Identify which cell holds the provided text, then report its (x, y) central coordinate. 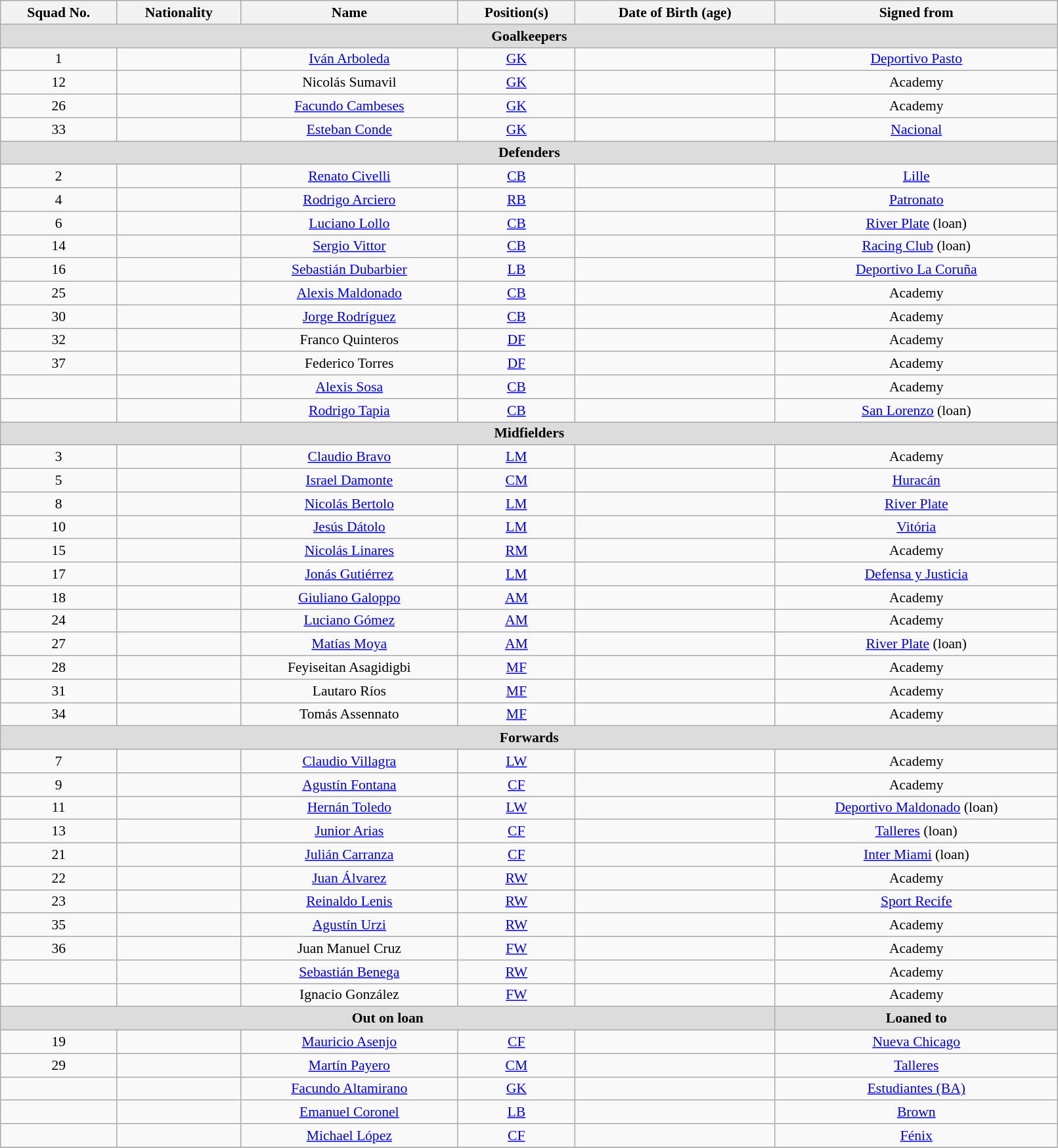
15 (59, 551)
29 (59, 1065)
Position(s) (516, 12)
Nationality (179, 12)
Nicolás Linares (349, 551)
Jorge Rodríguez (349, 317)
Huracán (917, 481)
Claudio Bravo (349, 457)
Out on loan (387, 1019)
Talleres (917, 1065)
Alexis Maldonado (349, 294)
16 (59, 270)
10 (59, 527)
Juan Álvarez (349, 878)
Deportivo Maldonado (loan) (917, 808)
RB (516, 200)
11 (59, 808)
Agustín Urzi (349, 925)
30 (59, 317)
Fénix (917, 1136)
Sebastián Dubarbier (349, 270)
Jesús Dátolo (349, 527)
14 (59, 246)
Claudio Villagra (349, 761)
Michael López (349, 1136)
Feyiseitan Asagidigbi (349, 668)
RM (516, 551)
17 (59, 574)
33 (59, 129)
Rodrigo Tapia (349, 410)
Talleres (loan) (917, 831)
Defenders (529, 153)
24 (59, 621)
7 (59, 761)
Rodrigo Arciero (349, 200)
Racing Club (loan) (917, 246)
Brown (917, 1113)
Matías Moya (349, 644)
Forwards (529, 738)
31 (59, 691)
Facundo Cambeses (349, 106)
Federico Torres (349, 364)
23 (59, 902)
Reinaldo Lenis (349, 902)
Signed from (917, 12)
Juan Manuel Cruz (349, 948)
Emanuel Coronel (349, 1113)
9 (59, 785)
Facundo Altamirano (349, 1089)
Deportivo Pasto (917, 59)
Date of Birth (age) (675, 12)
Junior Arias (349, 831)
22 (59, 878)
Nicolás Sumavil (349, 83)
4 (59, 200)
Luciano Lollo (349, 223)
8 (59, 504)
3 (59, 457)
13 (59, 831)
Midfielders (529, 433)
Squad No. (59, 12)
Alexis Sosa (349, 387)
1 (59, 59)
Lille (917, 177)
Ignacio González (349, 995)
21 (59, 855)
Mauricio Asenjo (349, 1042)
Agustín Fontana (349, 785)
Luciano Gómez (349, 621)
Sport Recife (917, 902)
Iván Arboleda (349, 59)
Nueva Chicago (917, 1042)
Inter Miami (loan) (917, 855)
Tomás Assennato (349, 715)
Franco Quinteros (349, 340)
35 (59, 925)
Name (349, 12)
Vitória (917, 527)
Goalkeepers (529, 36)
Jonás Gutiérrez (349, 574)
Nacional (917, 129)
Nicolás Bertolo (349, 504)
12 (59, 83)
27 (59, 644)
Israel Damonte (349, 481)
26 (59, 106)
Lautaro Ríos (349, 691)
34 (59, 715)
Loaned to (917, 1019)
36 (59, 948)
2 (59, 177)
Sebastián Benega (349, 972)
Julián Carranza (349, 855)
6 (59, 223)
Esteban Conde (349, 129)
28 (59, 668)
Deportivo La Coruña (917, 270)
Sergio Vittor (349, 246)
37 (59, 364)
Martín Payero (349, 1065)
5 (59, 481)
19 (59, 1042)
Estudiantes (BA) (917, 1089)
18 (59, 598)
32 (59, 340)
Hernán Toledo (349, 808)
River Plate (917, 504)
Renato Civelli (349, 177)
Giuliano Galoppo (349, 598)
Defensa y Justicia (917, 574)
25 (59, 294)
Patronato (917, 200)
San Lorenzo (loan) (917, 410)
